Provide the (X, Y) coordinate of the cell's center where the given text is located.  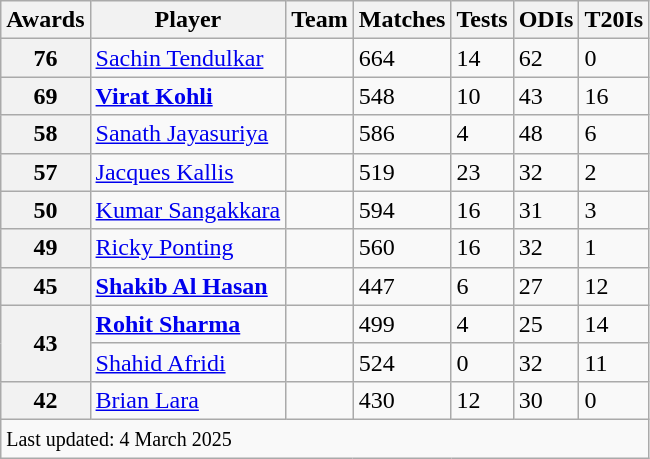
Team (320, 20)
Brian Lara (188, 400)
519 (402, 172)
Jacques Kallis (188, 172)
3 (614, 210)
42 (46, 400)
58 (46, 134)
Awards (46, 20)
48 (546, 134)
Tests (482, 20)
25 (546, 324)
586 (402, 134)
Matches (402, 20)
31 (546, 210)
11 (614, 362)
2 (614, 172)
Shakib Al Hasan (188, 286)
50 (46, 210)
447 (402, 286)
27 (546, 286)
Kumar Sangakkara (188, 210)
T20Is (614, 20)
1 (614, 248)
45 (46, 286)
ODIs (546, 20)
23 (482, 172)
Ricky Ponting (188, 248)
499 (402, 324)
76 (46, 58)
Player (188, 20)
Sachin Tendulkar (188, 58)
10 (482, 96)
Virat Kohli (188, 96)
560 (402, 248)
49 (46, 248)
Sanath Jayasuriya (188, 134)
Rohit Sharma (188, 324)
30 (546, 400)
Shahid Afridi (188, 362)
524 (402, 362)
57 (46, 172)
69 (46, 96)
548 (402, 96)
Last updated: 4 March 2025 (325, 438)
430 (402, 400)
594 (402, 210)
664 (402, 58)
62 (546, 58)
